For the text-containing cell, return its midpoint in [x, y] coordinate format. 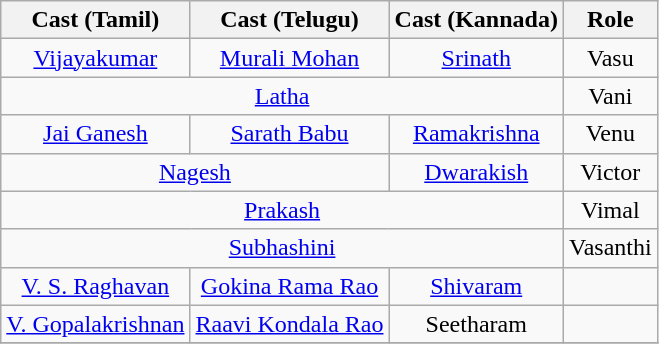
Seetharam [476, 324]
Vasu [610, 58]
Shivaram [476, 286]
Victor [610, 172]
Vani [610, 96]
Nagesh [195, 172]
Venu [610, 134]
Cast (Telugu) [290, 20]
Raavi Kondala Rao [290, 324]
Role [610, 20]
Vasanthi [610, 248]
Sarath Babu [290, 134]
Prakash [282, 210]
Latha [282, 96]
V. S. Raghavan [96, 286]
Dwarakish [476, 172]
Cast (Tamil) [96, 20]
V. Gopalakrishnan [96, 324]
Vijayakumar [96, 58]
Vimal [610, 210]
Gokina Rama Rao [290, 286]
Subhashini [282, 248]
Ramakrishna [476, 134]
Cast (Kannada) [476, 20]
Srinath [476, 58]
Jai Ganesh [96, 134]
Murali Mohan [290, 58]
